Provide the (X, Y) coordinate of the cell's center where the given text is located.  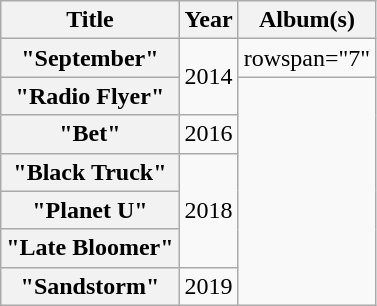
2014 (208, 77)
Title (90, 20)
rowspan="7" (307, 58)
"September" (90, 58)
"Planet U" (90, 210)
"Bet" (90, 134)
"Radio Flyer" (90, 96)
"Black Truck" (90, 172)
2018 (208, 210)
"Late Bloomer" (90, 248)
2019 (208, 286)
Year (208, 20)
2016 (208, 134)
"Sandstorm" (90, 286)
Album(s) (307, 20)
